Output the [x, y] coordinate of the center of the cell containing the given text.  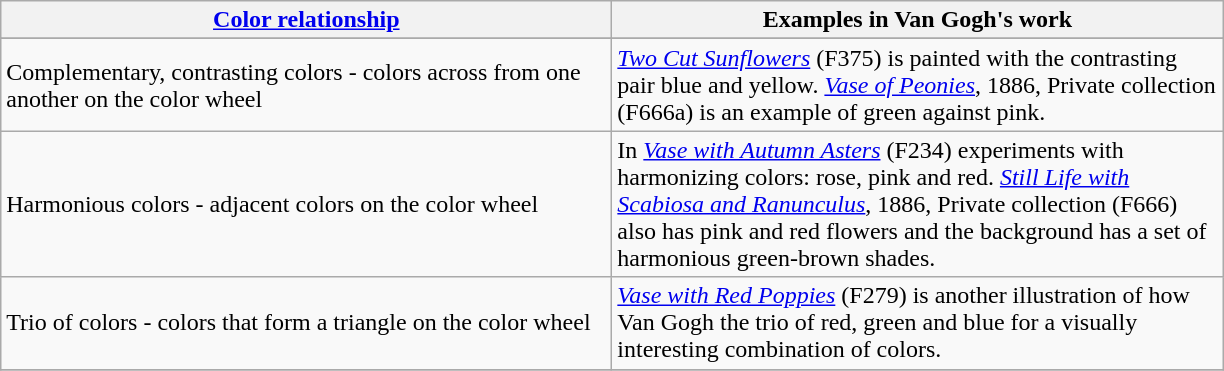
Color relationship [306, 20]
Examples in Van Gogh's work [918, 20]
Harmonious colors - adjacent colors on the color wheel [306, 204]
Complementary, contrasting colors - colors across from one another on the color wheel [306, 85]
Trio of colors - colors that form a triangle on the color wheel [306, 323]
